Detect which cell encompasses the target text, then output its (X, Y) center coordinate. 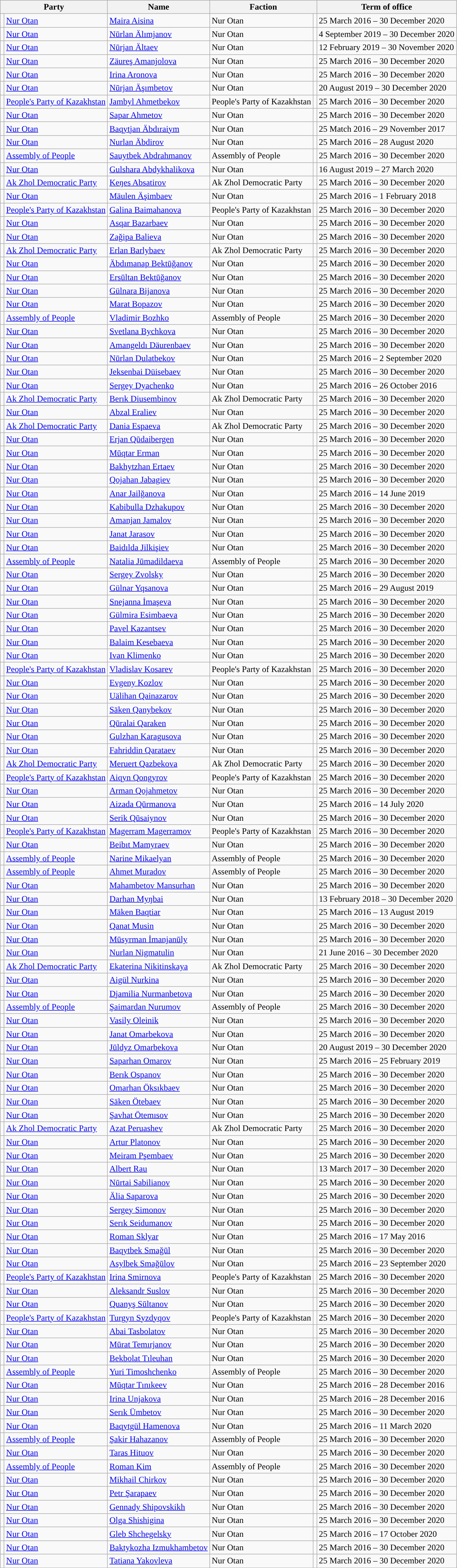
25 March 2016 – 25 February 2019 (387, 1061)
25 March 2016 – 11 March 2020 (387, 1426)
Nūrjan Äşımbetov (158, 88)
Serık Seidumanov (158, 1223)
Ahmet Muradov (158, 872)
Albert Rau (158, 1169)
25 March 2016 – 14 June 2019 (387, 493)
Sauytbek Abdrahmanov (158, 155)
Nurlan Nigmatulin (158, 953)
4 September 2019 – 30 December 2020 (387, 34)
Gleb Shchegelsky (158, 1534)
25 March 2016 – 17 October 2020 (387, 1534)
Pavel Kazantsev (158, 629)
Galina Baimahanova (158, 210)
Amangeldı Däurenbaev (158, 345)
Nūrtai Sabilianov (158, 1182)
Evgeny Kozlov (158, 683)
Zağipa Balieva (158, 237)
Ivan Klimenko (158, 656)
Saparhan Omarov (158, 1061)
Nūrlan Älımjanov (158, 34)
Mūqtar Tınıkeev (158, 1385)
Älia Saparova (158, 1196)
Baqytgül Hamenova (158, 1426)
Irina Smirnova (158, 1277)
Nūrjan Ältaev (158, 48)
Sergey Dyachenko (158, 385)
Darhan Myŋbai (158, 899)
Irina Aronova (158, 75)
Vasily Oleinik (158, 1020)
21 June 2016 – 30 December 2020 (387, 953)
Vladimir Bozhko (158, 318)
Gülnara Bijanova (158, 291)
25 March 2016 – 29 August 2019 (387, 588)
Berık Diusembinov (158, 399)
Maira Aisina (158, 21)
Term of office (387, 7)
Arman Qojahmetov (158, 791)
Uälihan Qainazarov (158, 696)
Nurlan Äbdirov (158, 142)
Fahriddin Qarataev (158, 750)
Irina Unjakova (158, 1399)
Janat Jarasov (158, 534)
Balaim Kesebaeva (158, 642)
Petr Şarapaev (158, 1493)
Natalia Jūmadildaeva (158, 561)
Gulshara Abdykhalikova (158, 169)
Jambyl Ahmetbekov (158, 102)
Qūralai Qaraken (158, 723)
12 February 2019 – 30 November 2020 (387, 48)
Mūrat Temırjanov (158, 1345)
Taras Hituov (158, 1453)
Aleksandr Suslov (158, 1291)
Omarhan Öksıkbaev (158, 1088)
Säken Qanybekov (158, 710)
Gulzhan Karagusova (158, 737)
Qojahan Jabagiev (158, 480)
Abzal Eraliev (158, 413)
25 March 2016 – 17 May 2016 (387, 1236)
13 March 2017 – 30 December 2020 (387, 1169)
25 March 2016 – 1 February 2018 (387, 196)
Nūrlan Dulatbekov (158, 358)
Serik Qūsaiynov (158, 818)
Faction (263, 7)
16 August 2019 – 27 March 2020 (387, 169)
Artur Platonov (158, 1142)
Svetlana Bychkova (158, 331)
Mūsyrman İmanjanūly (158, 939)
Säken Ötebaev (158, 1102)
Yuri Timoshchenko (158, 1372)
Dania Espaeva (158, 426)
Gennady Shipovskikh (158, 1507)
Sergey Simonov (158, 1209)
Bakhytzhan Ertaev (158, 466)
Şaimardan Nurumov (158, 1007)
Party (54, 7)
Asylbek Smağūlov (158, 1264)
Djamilia Nurmanbetova (158, 993)
Olga Shishigina (158, 1520)
Beibıt Mamyraev (158, 845)
Amanjan Jamalov (158, 520)
Asqar Bazarbaev (158, 223)
Marat Bopazov (158, 304)
Name (158, 7)
25 March 2016 – 26 October 2016 (387, 385)
Berık Ospanov (158, 1075)
Qanat Musin (158, 926)
Baktykozha Izmukhambetov (158, 1547)
Anar Jailğanova (158, 493)
Sapar Ahmetov (158, 115)
Ersūltan Bektūğanov (158, 277)
Serık Ümbetov (158, 1412)
Baqytjan Äbdıraiym (158, 129)
25 March 2016 – 28 August 2020 (387, 142)
Meiram Pşembaev (158, 1155)
25 March 2016 – 13 August 2019 (387, 912)
Quanyş Sūltanov (158, 1304)
Aigül Nurkina (158, 980)
Erlan Barlybaev (158, 250)
Sergey Zvolsky (158, 574)
Zäureş Amanjolova (158, 61)
Baqytbek Smağūl (158, 1250)
Kabibulla Dzhakupov (158, 507)
Äbdımanap Bektūğanov (158, 264)
Aizada Qūrmanova (158, 804)
Aiqyn Qongyrov (158, 777)
Turgyn Syzdyqov (158, 1318)
Bekbolat Tıleuhan (158, 1358)
Mikhail Chirkov (158, 1480)
Jeksenbai Düisebaev (158, 372)
Abai Tasbolatov (158, 1331)
25 March 2016 – 14 July 2020 (387, 804)
Meruert Qazbekova (158, 764)
Keŋes Absatirov (158, 183)
Baidılda Jilkişiev (158, 547)
25 Match 2016 – 29 November 2017 (387, 129)
Roman Sklyar (158, 1236)
Erjan Qūdaibergen (158, 439)
Şavhat Ötemısov (158, 1115)
Mäken Baqtiar (158, 912)
Gülnar Yqsanova (158, 588)
Gülmira Esimbaeva (158, 615)
Jūldyz Omarbekova (158, 1048)
Janat Omarbekova (158, 1034)
13 February 2018 – 30 December 2020 (387, 899)
Ekaterina Nikitinskaya (158, 966)
Roman Kim (158, 1466)
Şakir Hahazanov (158, 1439)
Tatiana Yakovleva (158, 1561)
Magerram Magerramov (158, 831)
Snejanna İmaşeva (158, 602)
25 March 2016 – 2 September 2020 (387, 358)
Azat Peruashev (158, 1129)
Vladislav Kosarev (158, 669)
Mūqtar Erman (158, 453)
Narine Mikaelyan (158, 858)
25 March 2016 – 23 September 2020 (387, 1264)
Mahambetov Mansurhan (158, 885)
Mäulen Äşimbaev (158, 196)
